Extract the (x, y) coordinate from the center of the cell holding the provided text.  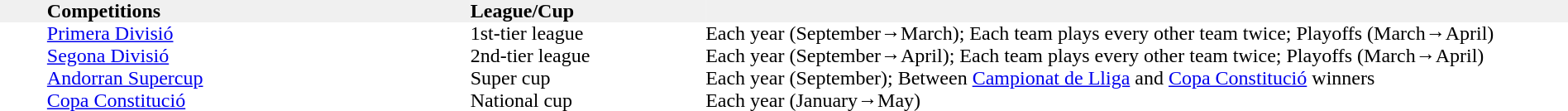
Each year (September→March); Each team plays every other team twice; Playoffs (March→April) (1136, 33)
Super cup (588, 78)
Each year (September); Between Campionat de Lliga and Copa Constitució winners (1136, 78)
Primera Divisió (259, 33)
2nd-tier league (588, 56)
Andorran Supercup (259, 78)
Segona Divisió (259, 56)
League/Cup (588, 12)
Each year (September→April); Each team plays every other team twice; Playoffs (March→April) (1136, 56)
1st-tier league (588, 33)
Competitions (259, 12)
